For the text-containing cell, return its midpoint in (X, Y) coordinate format. 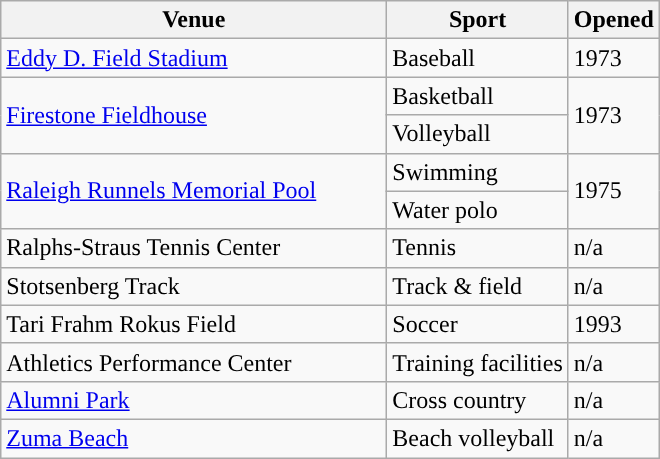
Baseball (478, 58)
Firestone Fieldhouse (194, 115)
Ralphs-Straus Tennis Center (194, 248)
Alumni Park (194, 400)
Basketball (478, 96)
Eddy D. Field Stadium (194, 58)
Tennis (478, 248)
Venue (194, 20)
Cross country (478, 400)
Zuma Beach (194, 438)
Athletics Performance Center (194, 362)
Stotsenberg Track (194, 286)
Training facilities (478, 362)
Water polo (478, 210)
Sport (478, 20)
Opened (614, 20)
Track & field (478, 286)
Swimming (478, 172)
1975 (614, 191)
Tari Frahm Rokus Field (194, 324)
Volleyball (478, 134)
1993 (614, 324)
Raleigh Runnels Memorial Pool (194, 191)
Soccer (478, 324)
Beach volleyball (478, 438)
